Extract the [x, y] coordinate from the center of the cell holding the provided text.  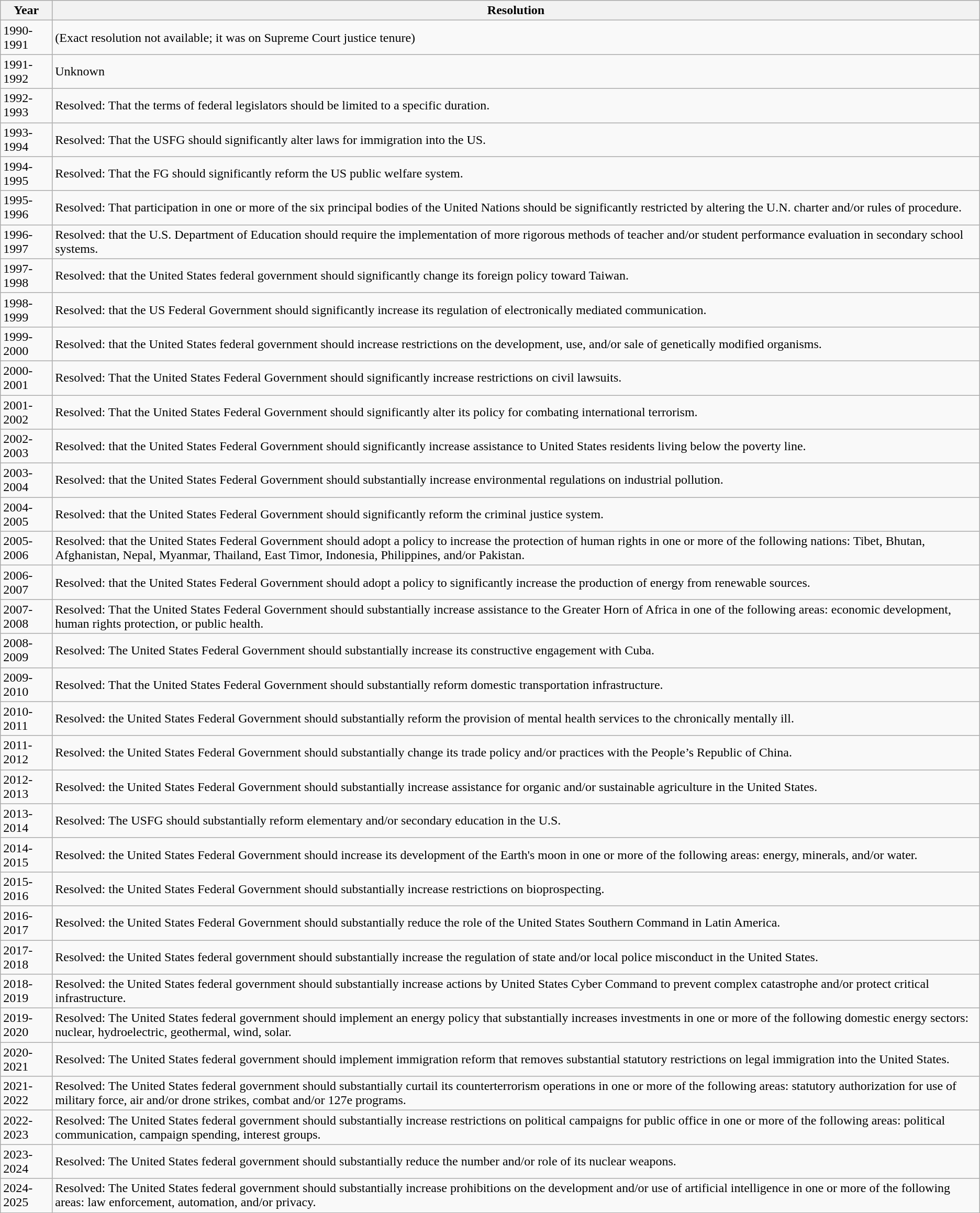
1990-1991 [26, 38]
1992-1993 [26, 106]
Resolved: The USFG should substantially reform elementary and/or secondary education in the U.S. [516, 821]
Resolved: that the US Federal Government should significantly increase its regulation of electronically mediated communication. [516, 310]
2015-2016 [26, 889]
2008-2009 [26, 650]
2019-2020 [26, 1025]
1995-1996 [26, 207]
Resolved: That the FG should significantly reform the US public welfare system. [516, 174]
Resolved: that the United States Federal Government should significantly reform the criminal justice system. [516, 514]
2006-2007 [26, 582]
Resolved: That the USFG should significantly alter laws for immigration into the US. [516, 139]
1997-1998 [26, 275]
2024-2025 [26, 1196]
2007-2008 [26, 617]
Resolved: The United States federal government should substantially reduce the number and/or role of its nuclear weapons. [516, 1161]
Resolved: That the United States Federal Government should significantly increase restrictions on civil lawsuits. [516, 378]
2010-2011 [26, 718]
Resolved: that the United States Federal Government should adopt a policy to significantly increase the production of energy from renewable sources. [516, 582]
1991-1992 [26, 71]
Year [26, 10]
2011-2012 [26, 753]
Resolved: that the United States federal government should significantly change its foreign policy toward Taiwan. [516, 275]
2000-2001 [26, 378]
Resolved: That the terms of federal legislators should be limited to a specific duration. [516, 106]
2023-2024 [26, 1161]
(Exact resolution not available; it was on Supreme Court justice tenure) [516, 38]
Resolved: The United States Federal Government should substantially increase its constructive engagement with Cuba. [516, 650]
2005-2006 [26, 549]
1996-1997 [26, 242]
Resolved: the United States Federal Government should substantially change its trade policy and/or practices with the People’s Republic of China. [516, 753]
2020-2021 [26, 1060]
Resolved: That the United States Federal Government should significantly alter its policy for combating international terrorism. [516, 411]
2003-2004 [26, 481]
1993-1994 [26, 139]
2016-2017 [26, 922]
2004-2005 [26, 514]
Resolved: That the United States Federal Government should substantially reform domestic transportation infrastructure. [516, 685]
2001-2002 [26, 411]
2021-2022 [26, 1093]
1998-1999 [26, 310]
2018-2019 [26, 992]
2022-2023 [26, 1128]
2012-2013 [26, 786]
Resolved: the United States Federal Government should substantially increase restrictions on bioprospecting. [516, 889]
2013-2014 [26, 821]
Unknown [516, 71]
2009-2010 [26, 685]
2002-2003 [26, 446]
1994-1995 [26, 174]
1999-2000 [26, 343]
Resolved: the United States Federal Government should substantially reduce the role of the United States Southern Command in Latin America. [516, 922]
2017-2018 [26, 957]
Resolution [516, 10]
Resolved: that the United States Federal Government should substantially increase environmental regulations on industrial pollution. [516, 481]
2014-2015 [26, 854]
Resolved: the United States Federal Government should substantially reform the provision of mental health services to the chronically mentally ill. [516, 718]
